Return [X, Y] of the center of cell containing provided text 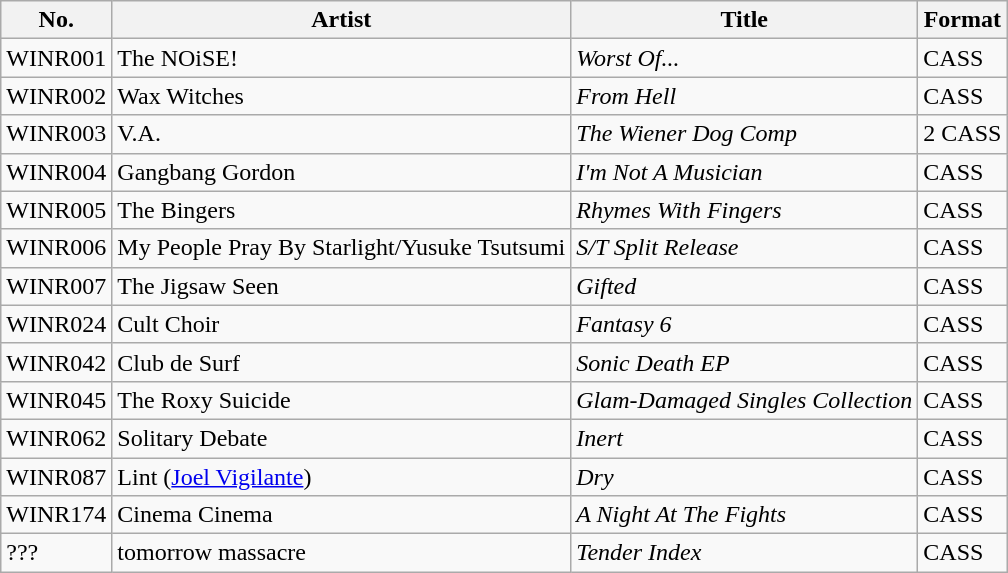
Solitary Debate [342, 438]
Tender Index [744, 553]
The Roxy Suicide [342, 400]
Gangbang Gordon [342, 172]
Artist [342, 20]
Lint (Joel Vigilante) [342, 477]
The Bingers [342, 210]
WINR007 [56, 286]
WINR002 [56, 96]
WINR003 [56, 134]
Gifted [744, 286]
Cult Choir [342, 324]
WINR087 [56, 477]
WINR006 [56, 248]
The Wiener Dog Comp [744, 134]
Format [962, 20]
2 CASS [962, 134]
WINR062 [56, 438]
No. [56, 20]
WINR174 [56, 515]
WINR042 [56, 362]
WINR005 [56, 210]
V.A. [342, 134]
The Jigsaw Seen [342, 286]
WINR004 [56, 172]
??? [56, 553]
WINR024 [56, 324]
tomorrow massacre [342, 553]
I'm Not A Musician [744, 172]
Inert [744, 438]
Worst Of... [744, 58]
Dry [744, 477]
The NOiSE! [342, 58]
Club de Surf [342, 362]
Sonic Death EP [744, 362]
S/T Split Release [744, 248]
WINR045 [56, 400]
Title [744, 20]
Wax Witches [342, 96]
Glam-Damaged Singles Collection [744, 400]
From Hell [744, 96]
WINR001 [56, 58]
A Night At The Fights [744, 515]
Fantasy 6 [744, 324]
Cinema Cinema [342, 515]
Rhymes With Fingers [744, 210]
My People Pray By Starlight/Yusuke Tsutsumi [342, 248]
